Search for the cell housing the specified text and yield its (X, Y) center coordinate. 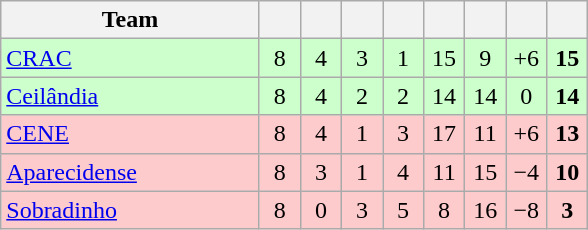
10 (568, 172)
CENE (130, 134)
Aparecidense (130, 172)
Ceilândia (130, 96)
17 (444, 134)
CRAC (130, 58)
9 (486, 58)
−8 (526, 210)
5 (402, 210)
Team (130, 20)
16 (486, 210)
−4 (526, 172)
Sobradinho (130, 210)
13 (568, 134)
